Return the [x, y] coordinate for the center point of the cell that contains the specified text.  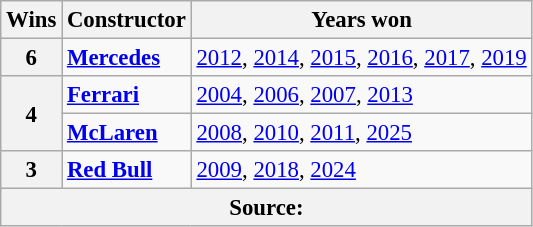
Constructor [127, 20]
4 [32, 114]
Source: [266, 208]
2004, 2006, 2007, 2013 [362, 95]
6 [32, 58]
3 [32, 170]
Mercedes [127, 58]
Ferrari [127, 95]
Red Bull [127, 170]
Years won [362, 20]
McLaren [127, 133]
Wins [32, 20]
2009, 2018, 2024 [362, 170]
2012, 2014, 2015, 2016, 2017, 2019 [362, 58]
2008, 2010, 2011, 2025 [362, 133]
